Provide the (X, Y) coordinate of the cell's center where the given text is located.  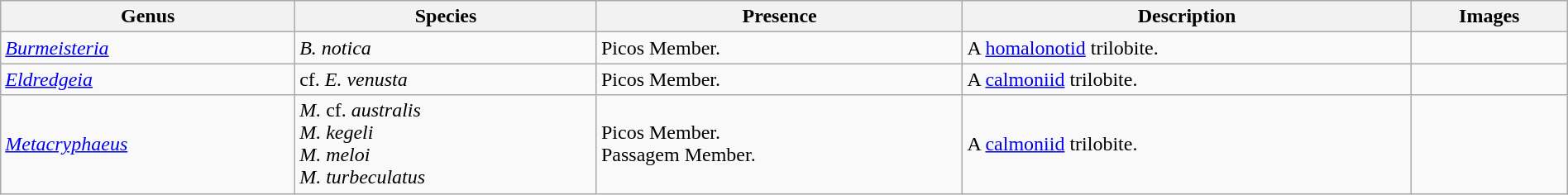
Picos Member.Passagem Member. (779, 144)
M. cf. australisM. kegeliM. meloiM. turbeculatus (447, 144)
Genus (148, 17)
B. notica (447, 48)
Eldredgeia (148, 79)
Description (1187, 17)
A homalonotid trilobite. (1187, 48)
Species (447, 17)
Burmeisteria (148, 48)
Images (1489, 17)
cf. E. venusta (447, 79)
Presence (779, 17)
Metacryphaeus (148, 144)
